Locate the cell with the specified text and output its [X, Y] center coordinate. 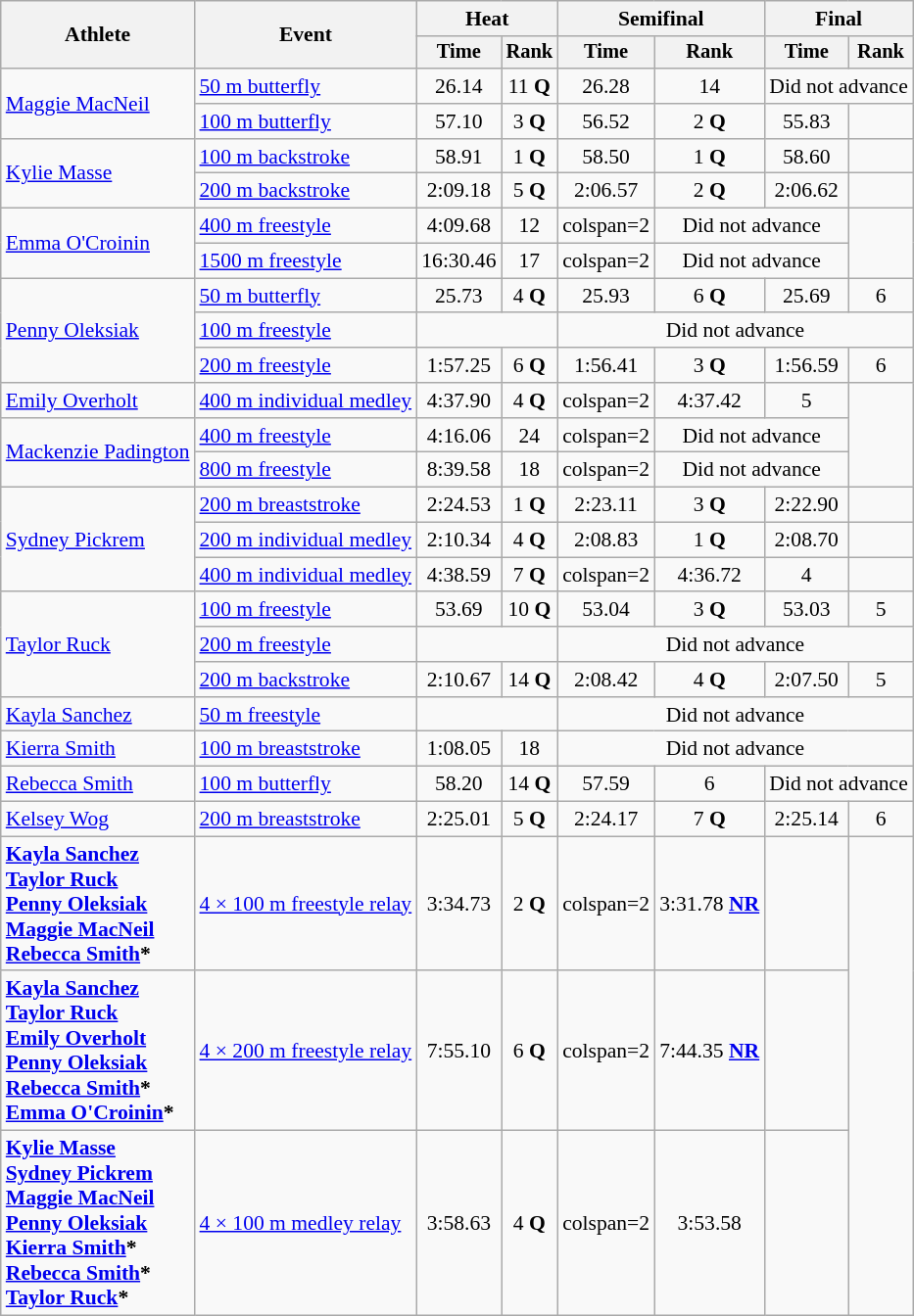
8:39.58 [458, 470]
2:08.42 [605, 680]
Kierra Smith [98, 749]
800 m freestyle [306, 470]
14 [709, 86]
2:10.67 [458, 680]
3:58.63 [458, 1224]
3:53.58 [709, 1224]
58.60 [806, 157]
55.83 [806, 121]
2:10.34 [458, 540]
4:37.42 [709, 400]
1:57.25 [458, 365]
25.93 [605, 296]
Emily Overholt [98, 400]
57.59 [605, 784]
4:16.06 [458, 436]
Emma O'Croinin [98, 243]
7:55.10 [458, 1052]
4:09.68 [458, 226]
Maggie MacNeil [98, 104]
Kayla SanchezTaylor RuckPenny OleksiakMaggie MacNeilRebecca Smith* [98, 904]
16:30.46 [458, 261]
2:08.83 [605, 540]
2:24.53 [458, 505]
Sydney Pickrem [98, 540]
2:24.17 [605, 820]
3:34.73 [458, 904]
100 m breaststroke [306, 749]
56.52 [605, 121]
100 m backstroke [306, 157]
Final [839, 19]
26.14 [458, 86]
2:09.18 [458, 191]
25.69 [806, 296]
2:22.90 [806, 505]
4 × 100 m medley relay [306, 1224]
53.69 [458, 610]
58.20 [458, 784]
57.10 [458, 121]
Kylie Masse [98, 174]
26.28 [605, 86]
Semifinal [660, 19]
4 × 200 m freestyle relay [306, 1052]
1:08.05 [458, 749]
4 [806, 575]
10 Q [530, 610]
2:25.01 [458, 820]
58.91 [458, 157]
1:56.59 [806, 365]
Kayla Sanchez [98, 715]
Kylie MasseSydney PickremMaggie MacNeilPenny OleksiakKierra Smith*Rebecca Smith*Taylor Ruck* [98, 1224]
Kelsey Wog [98, 820]
Penny Oleksiak [98, 331]
4:37.90 [458, 400]
2:07.50 [806, 680]
7:44.35 NR [709, 1052]
2:23.11 [605, 505]
4:36.72 [709, 575]
2:06.62 [806, 191]
25.73 [458, 296]
2:06.57 [605, 191]
4:38.59 [458, 575]
200 m individual medley [306, 540]
4 × 100 m freestyle relay [306, 904]
Athlete [98, 35]
53.03 [806, 610]
2:08.70 [806, 540]
24 [530, 436]
2:25.14 [806, 820]
58.50 [605, 157]
17 [530, 261]
1:56.41 [605, 365]
50 m freestyle [306, 715]
Kayla SanchezTaylor RuckEmily OverholtPenny OleksiakRebecca Smith*Emma O'Croinin* [98, 1052]
Taylor Ruck [98, 644]
3:31.78 NR [709, 904]
12 [530, 226]
Event [306, 35]
1500 m freestyle [306, 261]
Heat [487, 19]
11 Q [530, 86]
Rebecca Smith [98, 784]
Mackenzie Padington [98, 452]
53.04 [605, 610]
